Search for the cell housing the specified text and yield its [x, y] center coordinate. 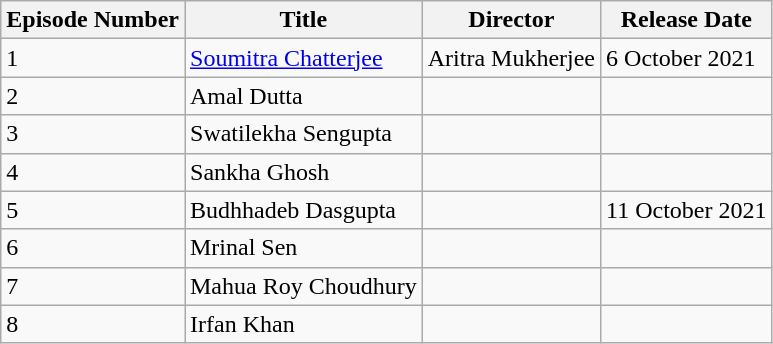
Aritra Mukherjee [511, 58]
8 [93, 324]
Budhhadeb Dasgupta [303, 210]
2 [93, 96]
Director [511, 20]
11 October 2021 [686, 210]
Release Date [686, 20]
Irfan Khan [303, 324]
Swatilekha Sengupta [303, 134]
5 [93, 210]
Episode Number [93, 20]
3 [93, 134]
Sankha Ghosh [303, 172]
6 [93, 248]
6 October 2021 [686, 58]
4 [93, 172]
7 [93, 286]
Mahua Roy Choudhury [303, 286]
1 [93, 58]
Amal Dutta [303, 96]
Soumitra Chatterjee [303, 58]
Title [303, 20]
Mrinal Sen [303, 248]
